Identify which cell holds the provided text, then report its [x, y] central coordinate. 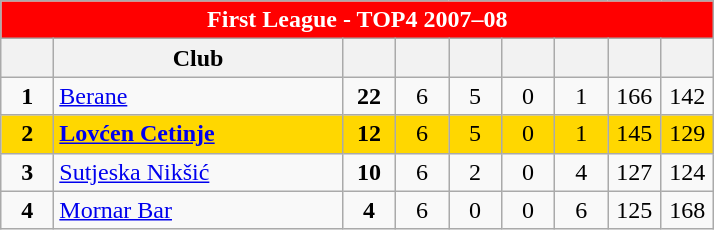
129 [688, 134]
10 [368, 172]
168 [688, 210]
Sutjeska Nikšić [198, 172]
First League - TOP4 2007–08 [358, 20]
145 [634, 134]
12 [368, 134]
142 [688, 96]
124 [688, 172]
3 [28, 172]
Mornar Bar [198, 210]
Berane [198, 96]
125 [634, 210]
Lovćen Cetinje [198, 134]
Club [198, 58]
166 [634, 96]
127 [634, 172]
22 [368, 96]
